Locate the cell with the specified text and output its (x, y) center coordinate. 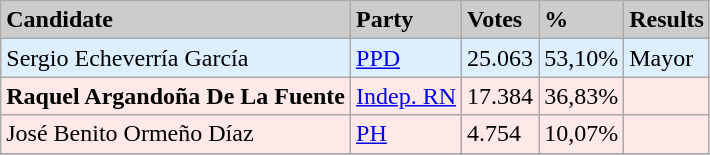
Candidate (176, 20)
PH (406, 134)
Votes (500, 20)
Raquel Argandoña De La Fuente (176, 96)
10,07% (582, 134)
% (582, 20)
Results (667, 20)
53,10% (582, 58)
36,83% (582, 96)
25.063 (500, 58)
Party (406, 20)
17.384 (500, 96)
PPD (406, 58)
José Benito Ormeño Díaz (176, 134)
Indep. RN (406, 96)
4.754 (500, 134)
Mayor (667, 58)
Sergio Echeverría García (176, 58)
